From the cell containing the given text, extract its center point as (X, Y) coordinate. 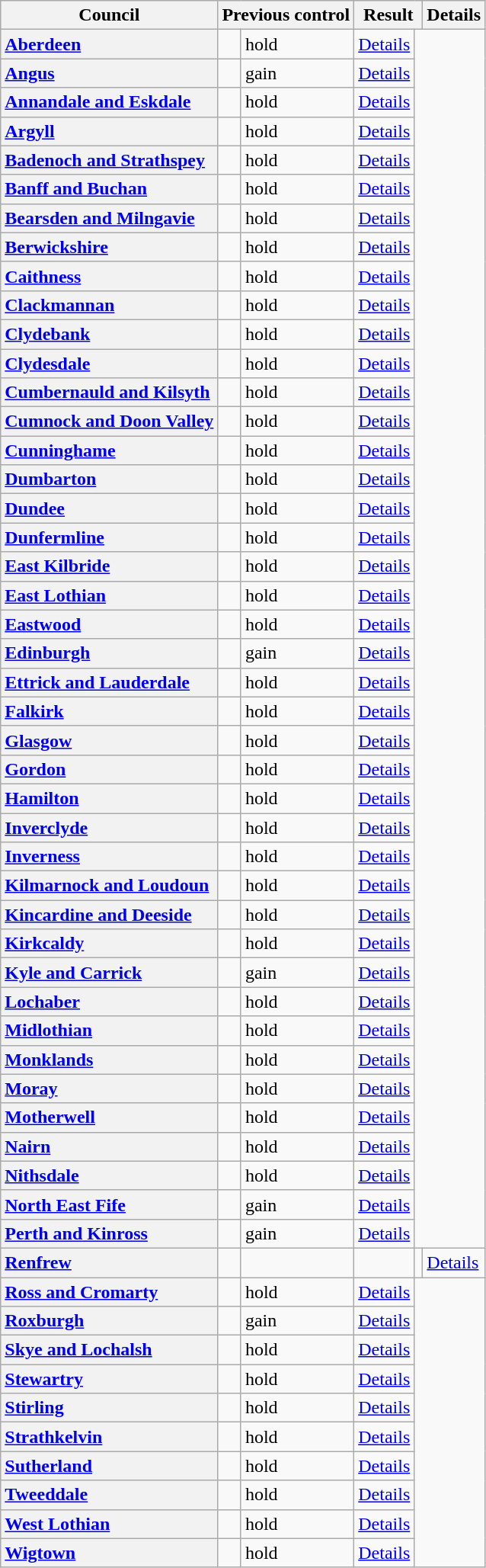
Skye and Lochalsh (110, 1350)
Kyle and Carrick (110, 973)
Lochaber (110, 1002)
Aberdeen (110, 44)
Motherwell (110, 1117)
Badenoch and Strathspey (110, 160)
East Kilbride (110, 566)
East Lothian (110, 595)
Cumbernauld and Kilsyth (110, 393)
Ross and Cromarty (110, 1292)
Angus (110, 73)
Midlothian (110, 1031)
Argyll (110, 131)
Renfrew (110, 1262)
Clackmannan (110, 305)
Inverclyde (110, 827)
Tweeddale (110, 1495)
Clydebank (110, 334)
Edinburgh (110, 653)
Eastwood (110, 624)
Hamilton (110, 798)
Nithsdale (110, 1175)
Roxburgh (110, 1321)
Wigtown (110, 1553)
Clydesdale (110, 364)
Stirling (110, 1408)
Moray (110, 1089)
Kilmarnock and Loudoun (110, 886)
Falkirk (110, 711)
Previous control (286, 15)
Strathkelvin (110, 1437)
Perth and Kinross (110, 1233)
Dumbarton (110, 479)
Dundee (110, 508)
Cunninghame (110, 451)
Result (388, 15)
Monklands (110, 1060)
Glasgow (110, 740)
Cumnock and Doon Valley (110, 422)
Banff and Buchan (110, 189)
Kincardine and Deeside (110, 915)
Bearsden and Milngavie (110, 218)
Ettrick and Lauderdale (110, 682)
Stewartry (110, 1379)
Nairn (110, 1146)
Kirkcaldy (110, 944)
West Lothian (110, 1524)
Dunfermline (110, 537)
Gordon (110, 769)
Sutherland (110, 1466)
Council (110, 15)
North East Fife (110, 1204)
Inverness (110, 857)
Caithness (110, 276)
Annandale and Eskdale (110, 102)
Berwickshire (110, 247)
